Capture the cell that displays the provided text and extract its (X, Y) central coordinate. 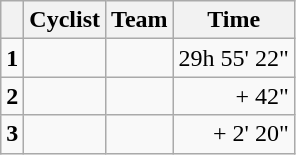
+ 42" (234, 96)
29h 55' 22" (234, 58)
1 (12, 58)
Time (234, 20)
3 (12, 134)
+ 2' 20" (234, 134)
Team (140, 20)
2 (12, 96)
Cyclist (65, 20)
